Determine the (x, y) coordinate at the center of the cell enclosing the given text.  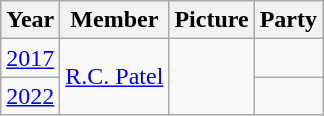
Picture (212, 20)
2017 (30, 58)
R.C. Patel (114, 77)
Party (288, 20)
Year (30, 20)
2022 (30, 96)
Member (114, 20)
